Scan for the cell matching the given text and deliver its (X, Y) coordinate at center. 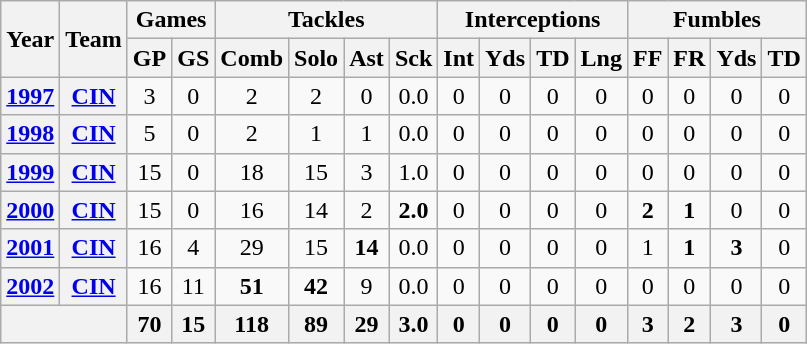
1998 (30, 134)
Sck (413, 58)
1999 (30, 172)
Tackles (326, 20)
Ast (367, 58)
70 (149, 324)
Year (30, 39)
Lng (601, 58)
Team (94, 39)
1997 (30, 96)
GS (194, 58)
5 (149, 134)
2001 (30, 248)
11 (194, 286)
Games (170, 20)
Int (459, 58)
89 (316, 324)
Fumbles (716, 20)
3.0 (413, 324)
1.0 (413, 172)
9 (367, 286)
42 (316, 286)
2.0 (413, 210)
Interceptions (533, 20)
2000 (30, 210)
4 (194, 248)
FR (690, 58)
18 (252, 172)
51 (252, 286)
FF (647, 58)
118 (252, 324)
Solo (316, 58)
Comb (252, 58)
GP (149, 58)
2002 (30, 286)
